Detect which cell encompasses the target text, then output its [X, Y] center coordinate. 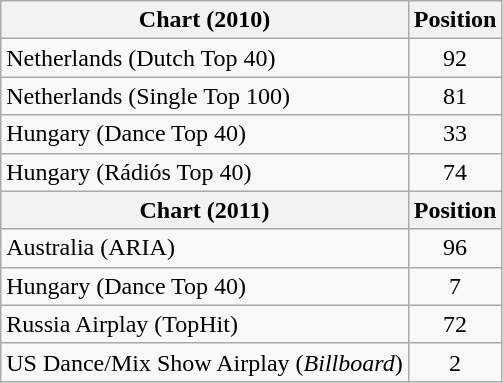
92 [455, 58]
Chart (2011) [204, 210]
Russia Airplay (TopHit) [204, 324]
Netherlands (Dutch Top 40) [204, 58]
2 [455, 362]
96 [455, 248]
72 [455, 324]
7 [455, 286]
81 [455, 96]
74 [455, 172]
Chart (2010) [204, 20]
Netherlands (Single Top 100) [204, 96]
33 [455, 134]
US Dance/Mix Show Airplay (Billboard) [204, 362]
Australia (ARIA) [204, 248]
Hungary (Rádiós Top 40) [204, 172]
